From the cell containing the given text, extract its center point as (x, y) coordinate. 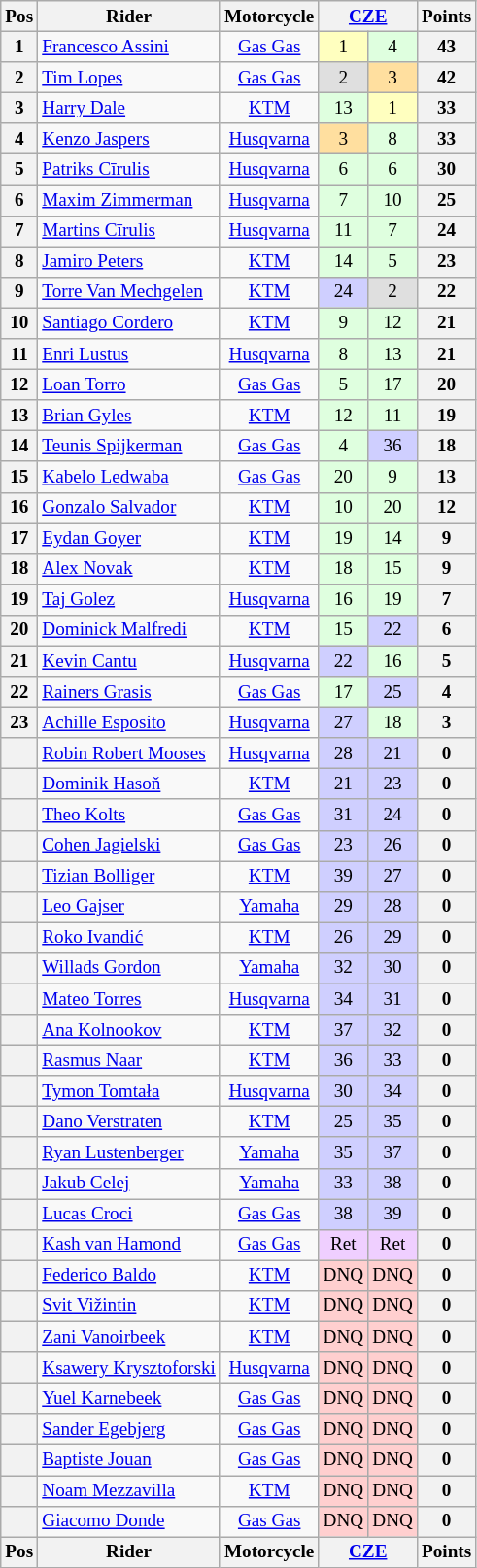
Ana Kolnookov (129, 1030)
Svit Vižintin (129, 1306)
Dominick Malfredi (129, 630)
Tizian Bolliger (129, 876)
Leo Gajser (129, 907)
Theo Kolts (129, 815)
Harry Dale (129, 108)
Kash van Hamond (129, 1245)
Ksawery Krysztoforski (129, 1368)
Gonzalo Salvador (129, 508)
Kevin Cantu (129, 661)
Patriks Cīrulis (129, 170)
Rainers Grasis (129, 692)
Taj Golez (129, 600)
Kabelo Ledwaba (129, 477)
Maxim Zimmerman (129, 200)
Tim Lopes (129, 78)
Jakub Celej (129, 1184)
Torre Van Mechgelen (129, 292)
42 (446, 78)
Federico Baldo (129, 1276)
Enri Lustus (129, 354)
Dominik Hasoň (129, 784)
Dano Verstraten (129, 1122)
Martins Cīrulis (129, 231)
Teunis Spijkerman (129, 447)
Eydan Goyer (129, 538)
Santiago Cordero (129, 323)
Rasmus Naar (129, 1060)
Mateo Torres (129, 999)
Lucas Croci (129, 1215)
Baptiste Jouan (129, 1460)
Achille Esposito (129, 722)
43 (446, 47)
Roko Ivandić (129, 938)
Zani Vanoirbeek (129, 1337)
Cohen Jagielski (129, 846)
Jamiro Peters (129, 262)
Yuel Karnebeek (129, 1398)
Francesco Assini (129, 47)
Willads Gordon (129, 968)
Sander Egebjerg (129, 1429)
Ryan Lustenberger (129, 1152)
Noam Mezzavilla (129, 1490)
Tymon Tomtała (129, 1091)
Giacomo Donde (129, 1521)
Alex Novak (129, 569)
Kenzo Jaspers (129, 139)
Brian Gyles (129, 416)
Loan Torro (129, 384)
Robin Robert Mooses (129, 753)
